From the cell containing the given text, extract its center point as [X, Y] coordinate. 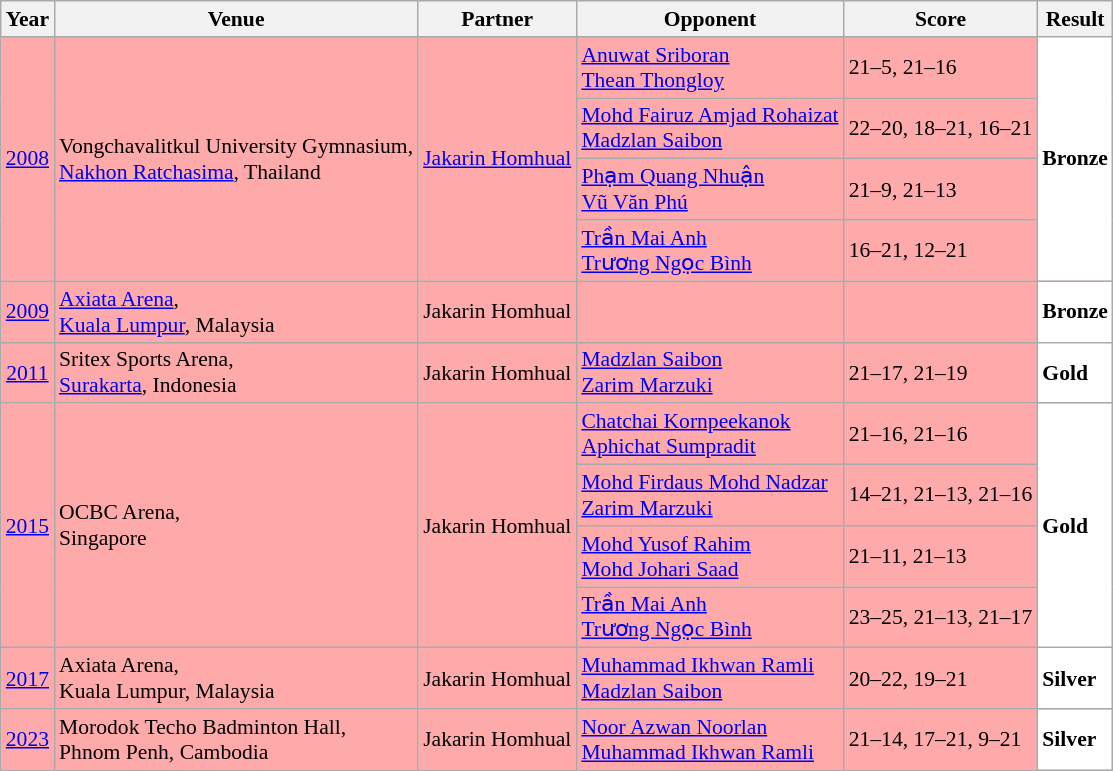
16–21, 12–21 [941, 250]
2015 [28, 526]
Year [28, 19]
21–16, 21–16 [941, 434]
2009 [28, 312]
2008 [28, 159]
Score [941, 19]
22–20, 18–21, 16–21 [941, 128]
21–11, 21–13 [941, 556]
Muhammad Ikhwan Ramli Madzlan Saibon [710, 678]
20–22, 19–21 [941, 678]
Opponent [710, 19]
Phạm Quang Nhuận Vũ Văn Phú [710, 190]
OCBC Arena,Singapore [236, 526]
2017 [28, 678]
21–9, 21–13 [941, 190]
2023 [28, 740]
14–21, 21–13, 21–16 [941, 496]
Mohd Firdaus Mohd Nadzar Zarim Marzuki [710, 496]
23–25, 21–13, 21–17 [941, 618]
Chatchai Kornpeekanok Aphichat Sumpradit [710, 434]
Noor Azwan Noorlan Muhammad Ikhwan Ramli [710, 740]
Partner [497, 19]
Venue [236, 19]
Vongchavalitkul University Gymnasium,Nakhon Ratchasima, Thailand [236, 159]
21–5, 21–16 [941, 68]
21–14, 17–21, 9–21 [941, 740]
Mohd Yusof Rahim Mohd Johari Saad [710, 556]
Sritex Sports Arena,Surakarta, Indonesia [236, 372]
Mohd Fairuz Amjad Rohaizat Madzlan Saibon [710, 128]
Result [1075, 19]
Morodok Techo Badminton Hall,Phnom Penh, Cambodia [236, 740]
Anuwat Sriboran Thean Thongloy [710, 68]
21–17, 21–19 [941, 372]
Madzlan Saibon Zarim Marzuki [710, 372]
2011 [28, 372]
